Capture the cell that displays the provided text and extract its [X, Y] central coordinate. 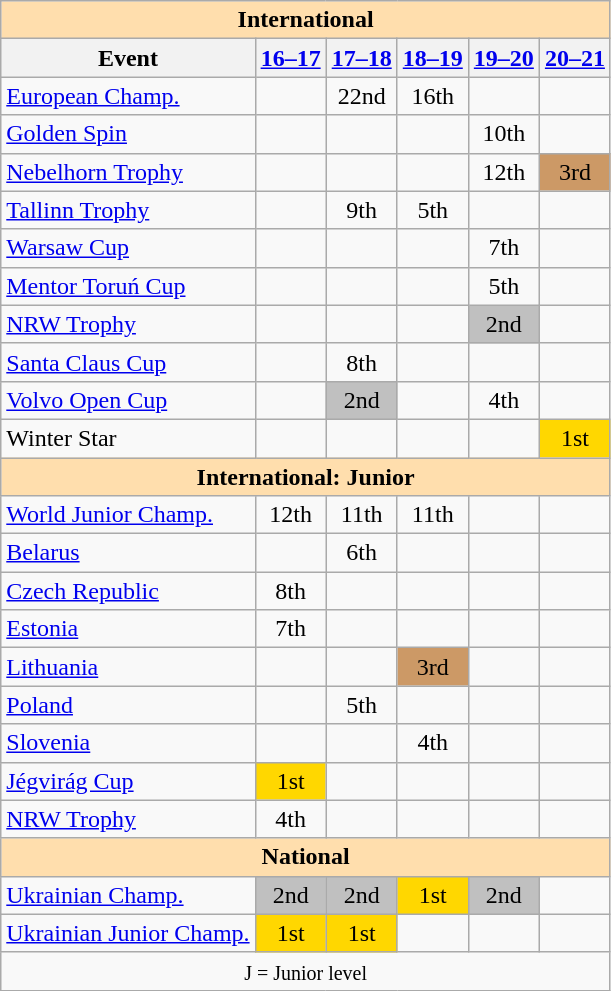
17–18 [362, 58]
Czech Republic [128, 591]
Poland [128, 705]
Tallinn Trophy [128, 210]
Mentor Toruń Cup [128, 286]
Lithuania [128, 667]
Estonia [128, 629]
Ukrainian Junior Champ. [128, 933]
National [306, 857]
22nd [362, 96]
20–21 [574, 58]
Slovenia [128, 743]
Event [128, 58]
10th [504, 134]
European Champ. [128, 96]
16–17 [290, 58]
World Junior Champ. [128, 515]
Warsaw Cup [128, 248]
Volvo Open Cup [128, 400]
Jégvirág Cup [128, 781]
19–20 [504, 58]
18–19 [432, 58]
International [306, 20]
9th [362, 210]
Nebelhorn Trophy [128, 172]
6th [362, 553]
International: Junior [306, 477]
16th [432, 96]
Golden Spin [128, 134]
Winter Star [128, 438]
Ukrainian Champ. [128, 895]
J = Junior level [306, 971]
Belarus [128, 553]
Santa Claus Cup [128, 362]
